From the cell containing the given text, extract its center point as [x, y] coordinate. 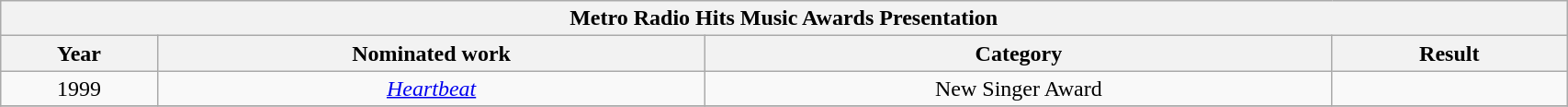
Category [1019, 53]
Nominated work [432, 53]
Result [1450, 53]
New Singer Award [1019, 89]
1999 [79, 89]
Heartbeat [432, 89]
Year [79, 53]
Metro Radio Hits Music Awards Presentation [784, 18]
